Provide the [x, y] coordinate of the cell's center where the given text is located.  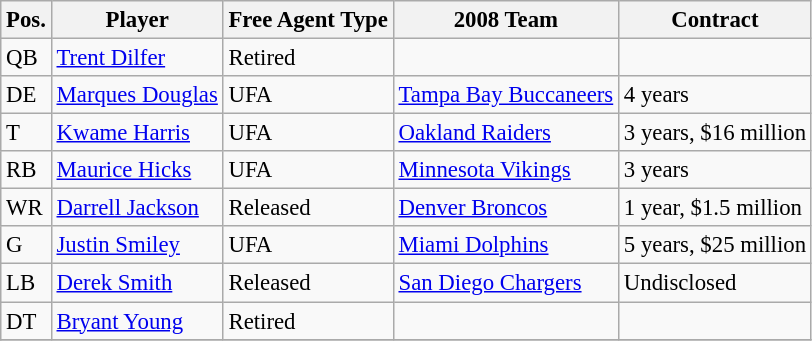
San Diego Chargers [506, 283]
4 years [716, 95]
1 year, $1.5 million [716, 208]
Undisclosed [716, 283]
WR [26, 208]
5 years, $25 million [716, 245]
Justin Smiley [137, 245]
3 years, $16 million [716, 133]
G [26, 245]
Tampa Bay Buccaneers [506, 95]
Maurice Hicks [137, 170]
Free Agent Type [308, 20]
Player [137, 20]
Darrell Jackson [137, 208]
DE [26, 95]
3 years [716, 170]
Oakland Raiders [506, 133]
Contract [716, 20]
Miami Dolphins [506, 245]
Minnesota Vikings [506, 170]
2008 Team [506, 20]
Bryant Young [137, 321]
Denver Broncos [506, 208]
Marques Douglas [137, 95]
DT [26, 321]
T [26, 133]
LB [26, 283]
Kwame Harris [137, 133]
Pos. [26, 20]
Trent Dilfer [137, 58]
QB [26, 58]
RB [26, 170]
Derek Smith [137, 283]
